Scan for the cell matching the given text and deliver its (X, Y) coordinate at center. 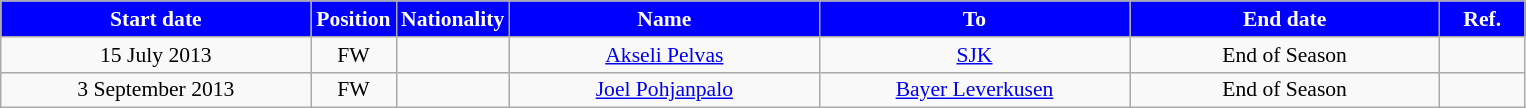
End date (1285, 19)
Start date (156, 19)
Bayer Leverkusen (974, 90)
Akseli Pelvas (664, 55)
Nationality (452, 19)
3 September 2013 (156, 90)
To (974, 19)
15 July 2013 (156, 55)
Ref. (1482, 19)
SJK (974, 55)
Name (664, 19)
Joel Pohjanpalo (664, 90)
Position (354, 19)
